Output the [X, Y] coordinate of the center of the cell containing the given text.  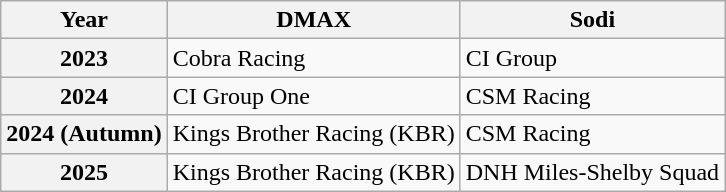
DNH Miles-Shelby Squad [592, 172]
2024 (Autumn) [84, 134]
Year [84, 20]
2025 [84, 172]
2023 [84, 58]
CI Group One [314, 96]
CI Group [592, 58]
Cobra Racing [314, 58]
DMAX [314, 20]
Sodi [592, 20]
2024 [84, 96]
